Pinpoint the cell where the given text exists, returning its [X, Y] midpoint coordinate. 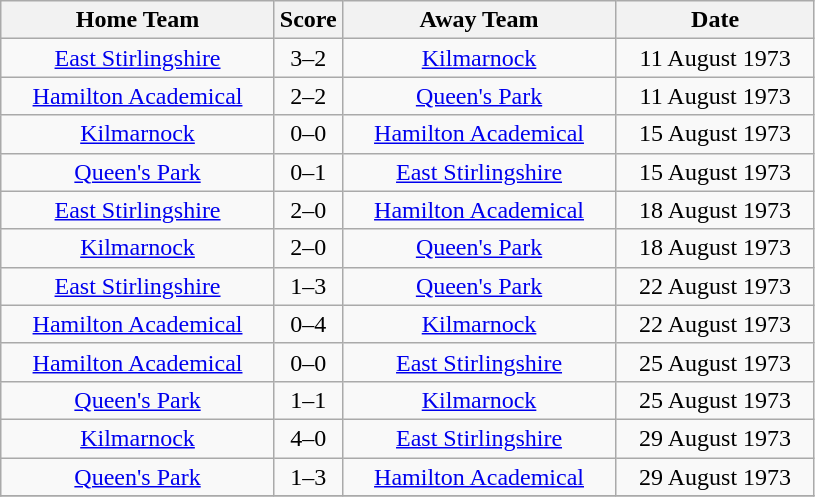
4–0 [308, 438]
0–4 [308, 324]
Home Team [138, 20]
0–1 [308, 172]
Away Team [479, 20]
1–1 [308, 400]
3–2 [308, 58]
Score [308, 20]
2–2 [308, 96]
Date [716, 20]
